Detect which cell encompasses the target text, then output its (X, Y) center coordinate. 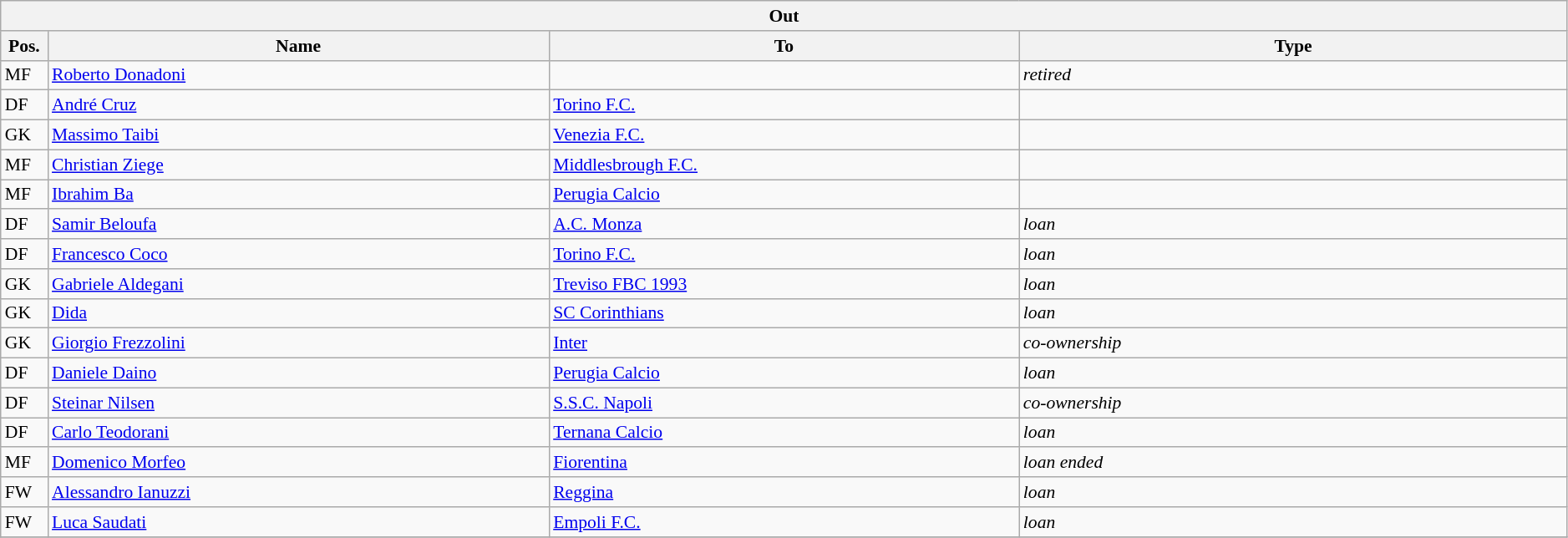
Francesco Coco (298, 254)
S.S.C. Napoli (784, 403)
Alessandro Ianuzzi (298, 492)
Name (298, 46)
Roberto Donadoni (298, 75)
Steinar Nilsen (298, 403)
Giorgio Frezzolini (298, 343)
A.C. Monza (784, 225)
Fiorentina (784, 463)
Type (1293, 46)
Inter (784, 343)
André Cruz (298, 105)
loan ended (1293, 463)
Ibrahim Ba (298, 195)
Middlesbrough F.C. (784, 165)
Massimo Taibi (298, 135)
Reggina (784, 492)
SC Corinthians (784, 313)
Empoli F.C. (784, 522)
To (784, 46)
Out (784, 16)
Luca Saudati (298, 522)
Christian Ziege (298, 165)
Domenico Morfeo (298, 463)
Gabriele Aldegani (298, 284)
Carlo Teodorani (298, 433)
Daniele Daino (298, 373)
Venezia F.C. (784, 135)
Dida (298, 313)
Treviso FBC 1993 (784, 284)
retired (1293, 75)
Ternana Calcio (784, 433)
Pos. (24, 46)
Samir Beloufa (298, 225)
